Scan for the cell matching the given text and deliver its (X, Y) coordinate at center. 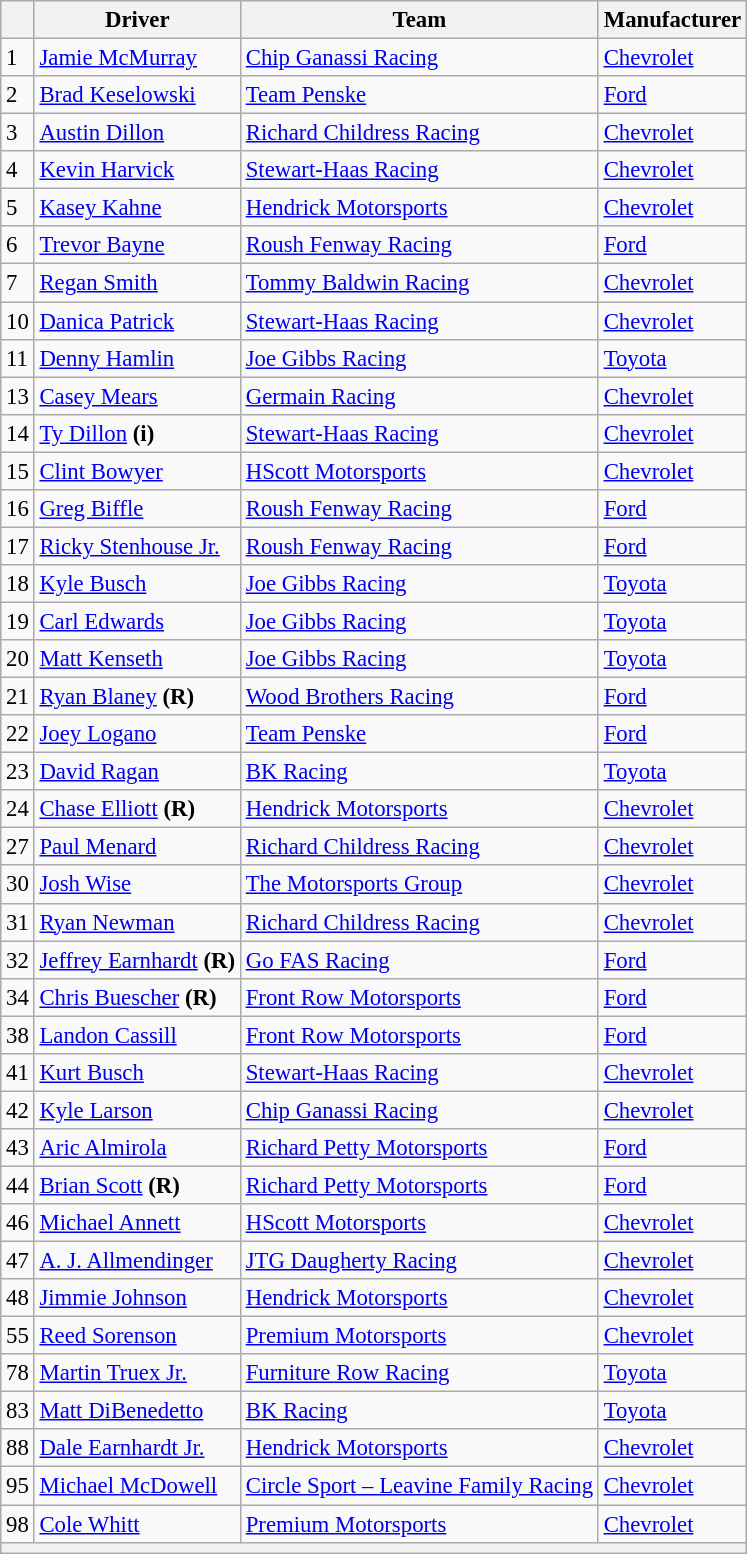
Brian Scott (R) (137, 1185)
30 (18, 885)
44 (18, 1185)
16 (18, 509)
5 (18, 208)
17 (18, 546)
Michael McDowell (137, 1486)
11 (18, 358)
Ricky Stenhouse Jr. (137, 546)
4 (18, 170)
42 (18, 1110)
Ryan Newman (137, 922)
6 (18, 245)
Manufacturer (672, 20)
32 (18, 960)
Matt DiBenedetto (137, 1411)
Jeffrey Earnhardt (R) (137, 960)
Clint Bowyer (137, 471)
Joey Logano (137, 734)
15 (18, 471)
Chris Buescher (R) (137, 997)
Circle Sport – Leavine Family Racing (419, 1486)
14 (18, 433)
Matt Kenseth (137, 659)
Austin Dillon (137, 133)
19 (18, 621)
83 (18, 1411)
3 (18, 133)
2 (18, 95)
Martin Truex Jr. (137, 1373)
13 (18, 396)
Danica Patrick (137, 321)
Trevor Bayne (137, 245)
Paul Menard (137, 847)
Ty Dillon (i) (137, 433)
7 (18, 283)
Kurt Busch (137, 1073)
Kevin Harvick (137, 170)
98 (18, 1524)
Denny Hamlin (137, 358)
Chase Elliott (R) (137, 809)
Kasey Kahne (137, 208)
Josh Wise (137, 885)
38 (18, 1035)
Brad Keselowski (137, 95)
Aric Almirola (137, 1148)
Cole Whitt (137, 1524)
Kyle Larson (137, 1110)
Michael Annett (137, 1223)
1 (18, 58)
Landon Cassill (137, 1035)
34 (18, 997)
The Motorsports Group (419, 885)
95 (18, 1486)
Regan Smith (137, 283)
21 (18, 697)
55 (18, 1336)
Driver (137, 20)
Team (419, 20)
22 (18, 734)
Greg Biffle (137, 509)
10 (18, 321)
Go FAS Racing (419, 960)
Germain Racing (419, 396)
23 (18, 772)
78 (18, 1373)
Jimmie Johnson (137, 1298)
46 (18, 1223)
18 (18, 584)
20 (18, 659)
27 (18, 847)
43 (18, 1148)
24 (18, 809)
41 (18, 1073)
88 (18, 1449)
Wood Brothers Racing (419, 697)
Carl Edwards (137, 621)
A. J. Allmendinger (137, 1261)
Tommy Baldwin Racing (419, 283)
48 (18, 1298)
Jamie McMurray (137, 58)
Kyle Busch (137, 584)
Ryan Blaney (R) (137, 697)
47 (18, 1261)
JTG Daugherty Racing (419, 1261)
Dale Earnhardt Jr. (137, 1449)
Furniture Row Racing (419, 1373)
David Ragan (137, 772)
31 (18, 922)
Casey Mears (137, 396)
Reed Sorenson (137, 1336)
